Extract the [x, y] coordinate from the center of the cell holding the provided text.  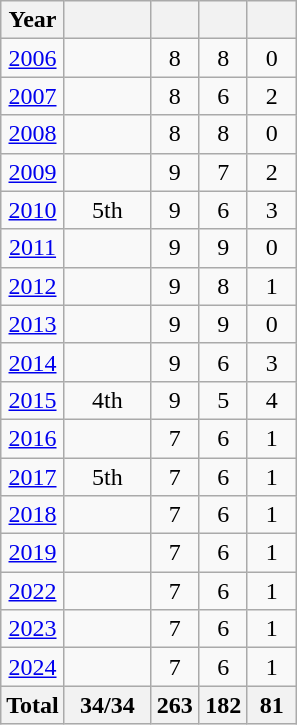
263 [174, 705]
34/34 [107, 705]
2006 [33, 58]
2011 [33, 248]
2009 [33, 172]
4th [107, 400]
2015 [33, 400]
2013 [33, 324]
5 [224, 400]
2012 [33, 286]
2022 [33, 591]
2016 [33, 438]
2019 [33, 553]
2024 [33, 667]
2008 [33, 134]
182 [224, 705]
4 [272, 400]
Year [33, 20]
2007 [33, 96]
Total [33, 705]
2018 [33, 515]
2010 [33, 210]
2017 [33, 477]
2023 [33, 629]
81 [272, 705]
2014 [33, 362]
